Return [x, y] of the center of cell containing provided text 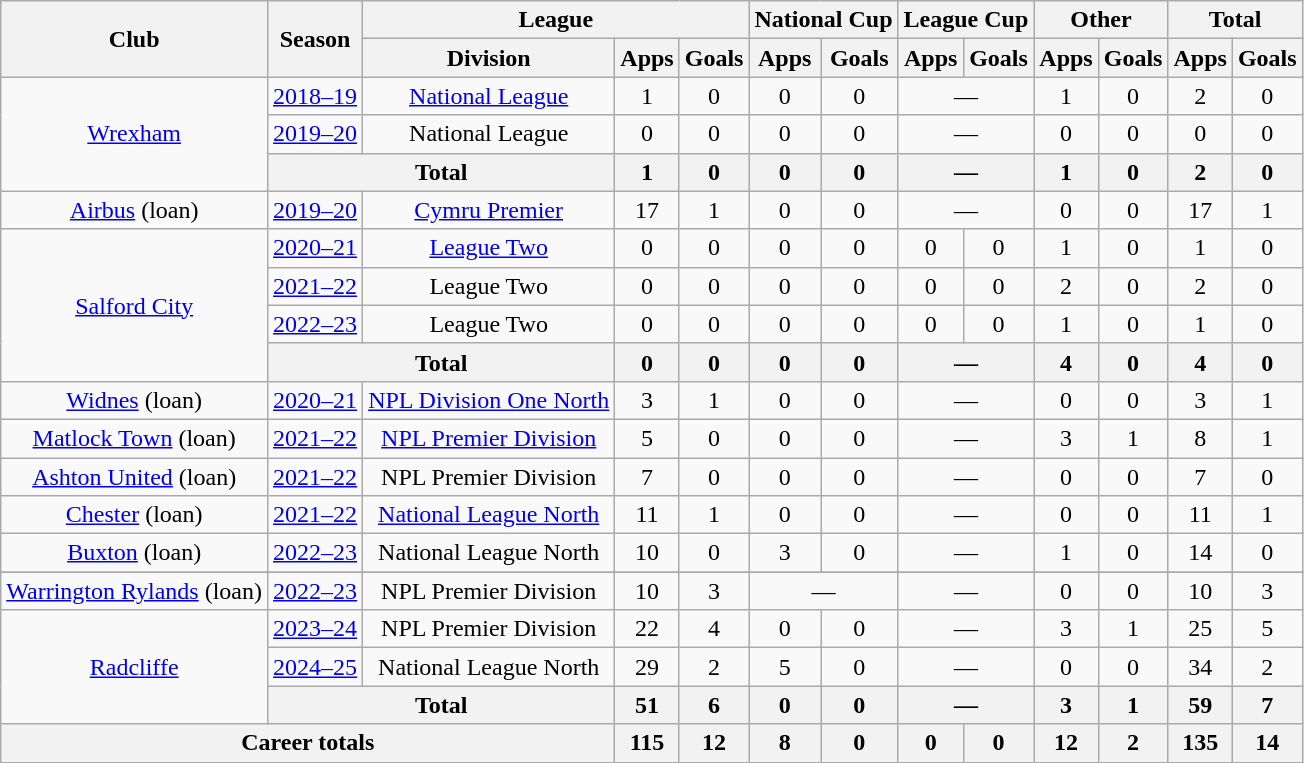
Airbus (loan) [134, 210]
59 [1200, 705]
Salford City [134, 305]
Cymru Premier [489, 210]
Matlock Town (loan) [134, 438]
135 [1200, 743]
34 [1200, 667]
Wrexham [134, 134]
Buxton (loan) [134, 553]
2018–19 [316, 96]
Division [489, 58]
22 [647, 629]
Radcliffe [134, 667]
Warrington Rylands (loan) [134, 591]
51 [647, 705]
115 [647, 743]
29 [647, 667]
25 [1200, 629]
Ashton United (loan) [134, 477]
League Cup [966, 20]
NPL Division One North [489, 400]
Club [134, 39]
National Cup [824, 20]
League [556, 20]
Widnes (loan) [134, 400]
2024–25 [316, 667]
Chester (loan) [134, 515]
Career totals [308, 743]
2023–24 [316, 629]
6 [714, 705]
Season [316, 39]
Other [1101, 20]
